Return the [X, Y] coordinate for the center point of the cell that contains the specified text.  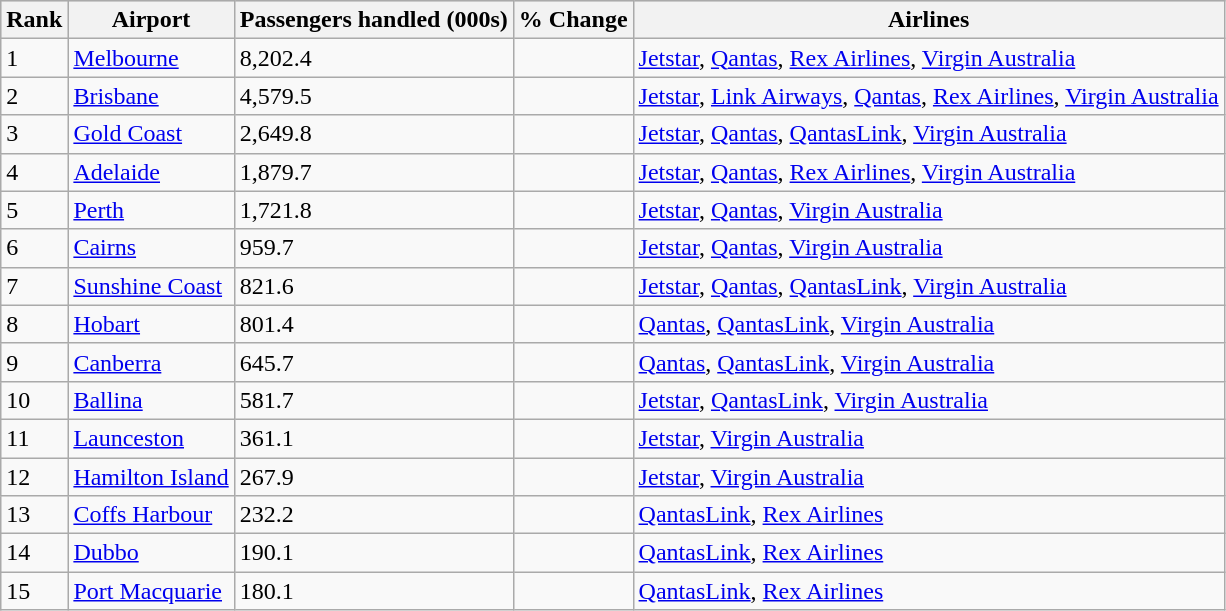
Airlines [928, 20]
Perth [151, 210]
12 [34, 477]
Launceston [151, 438]
821.6 [374, 286]
Melbourne [151, 58]
2,649.8 [374, 134]
5 [34, 210]
645.7 [374, 362]
Dubbo [151, 553]
Sunshine Coast [151, 286]
959.7 [374, 248]
4 [34, 172]
4,579.5 [374, 96]
8 [34, 324]
801.4 [374, 324]
8,202.4 [374, 58]
Coffs Harbour [151, 515]
Ballina [151, 400]
Hobart [151, 324]
11 [34, 438]
Jetstar, QantasLink, Virgin Australia [928, 400]
1 [34, 58]
Adelaide [151, 172]
Port Macquarie [151, 591]
13 [34, 515]
% Change [573, 20]
232.2 [374, 515]
Cairns [151, 248]
9 [34, 362]
Hamilton Island [151, 477]
14 [34, 553]
Gold Coast [151, 134]
581.7 [374, 400]
1,879.7 [374, 172]
Passengers handled (000s) [374, 20]
Airport [151, 20]
Rank [34, 20]
Jetstar, Link Airways, Qantas, Rex Airlines, Virgin Australia [928, 96]
3 [34, 134]
Canberra [151, 362]
180.1 [374, 591]
Brisbane [151, 96]
267.9 [374, 477]
1,721.8 [374, 210]
361.1 [374, 438]
7 [34, 286]
6 [34, 248]
2 [34, 96]
15 [34, 591]
190.1 [374, 553]
10 [34, 400]
